Identify which cell holds the provided text, then report its [X, Y] central coordinate. 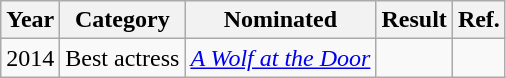
Ref. [478, 20]
Result [414, 20]
2014 [30, 58]
Nominated [280, 20]
A Wolf at the Door [280, 58]
Best actress [122, 58]
Category [122, 20]
Year [30, 20]
